Identify which cell holds the provided text, then report its [X, Y] central coordinate. 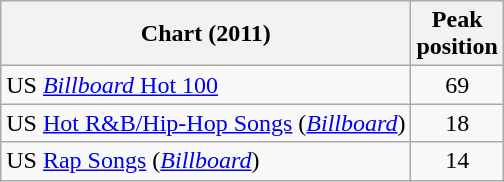
14 [457, 161]
US Rap Songs (Billboard) [206, 161]
69 [457, 85]
US Billboard Hot 100 [206, 85]
US Hot R&B/Hip-Hop Songs (Billboard) [206, 123]
Chart (2011) [206, 34]
Peakposition [457, 34]
18 [457, 123]
